Provide the [x, y] coordinate of the cell's center where the given text is located.  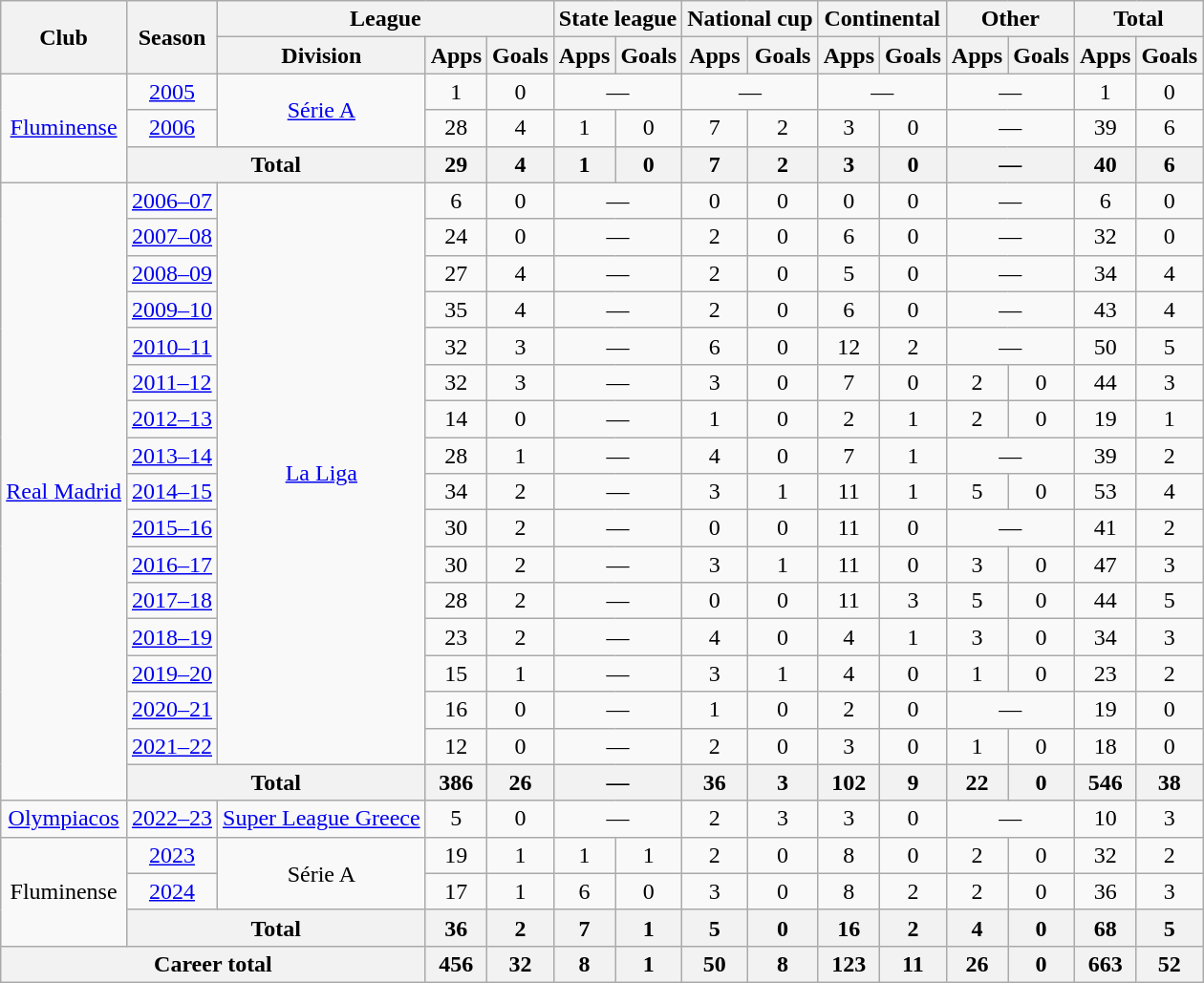
2016–17 [172, 565]
52 [1170, 964]
38 [1170, 782]
National cup [750, 19]
2022–23 [172, 819]
La Liga [322, 474]
Club [64, 37]
2008–09 [172, 273]
2011–12 [172, 382]
10 [1105, 819]
35 [456, 310]
Super League Greece [322, 819]
State league [617, 19]
456 [456, 964]
14 [456, 418]
17 [456, 891]
2015–16 [172, 528]
2019–20 [172, 673]
27 [456, 273]
2012–13 [172, 418]
Career total [213, 964]
2021–22 [172, 746]
2013–14 [172, 456]
2023 [172, 855]
Division [322, 55]
41 [1105, 528]
League [386, 19]
2006 [172, 128]
386 [456, 782]
2006–07 [172, 201]
2009–10 [172, 310]
Continental [882, 19]
40 [1105, 164]
Season [172, 37]
Real Madrid [64, 491]
68 [1105, 928]
22 [977, 782]
47 [1105, 565]
2005 [172, 92]
123 [849, 964]
663 [1105, 964]
29 [456, 164]
2018–19 [172, 637]
2017–18 [172, 601]
53 [1105, 492]
2007–08 [172, 237]
9 [914, 782]
24 [456, 237]
2024 [172, 891]
546 [1105, 782]
2014–15 [172, 492]
Olympiacos [64, 819]
2010–11 [172, 346]
102 [849, 782]
18 [1105, 746]
43 [1105, 310]
Other [1010, 19]
15 [456, 673]
2020–21 [172, 710]
